Pinpoint the cell where the given text exists, returning its (X, Y) midpoint coordinate. 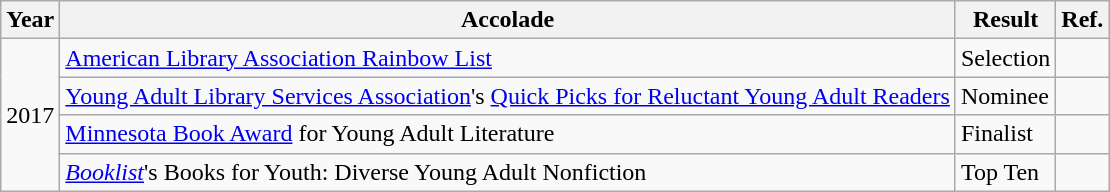
Finalist (1005, 134)
Year (30, 20)
2017 (30, 115)
American Library Association Rainbow List (508, 58)
Selection (1005, 58)
Ref. (1082, 20)
Accolade (508, 20)
Top Ten (1005, 172)
Young Adult Library Services Association's Quick Picks for Reluctant Young Adult Readers (508, 96)
Nominee (1005, 96)
Minnesota Book Award for Young Adult Literature (508, 134)
Booklist's Books for Youth: Diverse Young Adult Nonfiction (508, 172)
Result (1005, 20)
